For the text-containing cell, return its midpoint in (X, Y) coordinate format. 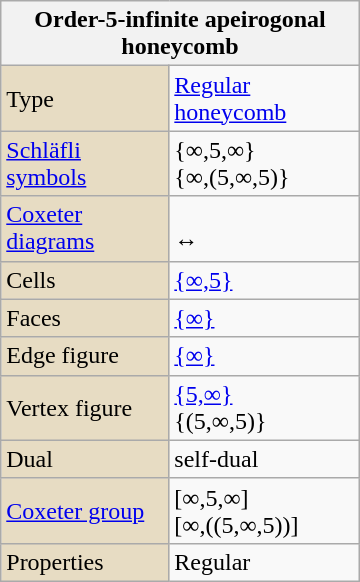
{∞,5,∞}{∞,(5,∞,5)} (264, 164)
[∞,5,∞][∞,((5,∞,5))] (264, 510)
Regular (264, 562)
{5,∞} {(5,∞,5)} (264, 408)
Vertex figure (85, 408)
Schläfli symbols (85, 164)
Coxeter group (85, 510)
Order-5-infinite apeirogonal honeycomb (180, 34)
Faces (85, 318)
Type (85, 98)
Regular honeycomb (264, 98)
Dual (85, 459)
{∞,5} (264, 280)
self-dual (264, 459)
Properties (85, 562)
Cells (85, 280)
Coxeter diagrams (85, 228)
↔ (264, 228)
Edge figure (85, 356)
